Extract the (X, Y) coordinate from the center of the cell holding the provided text.  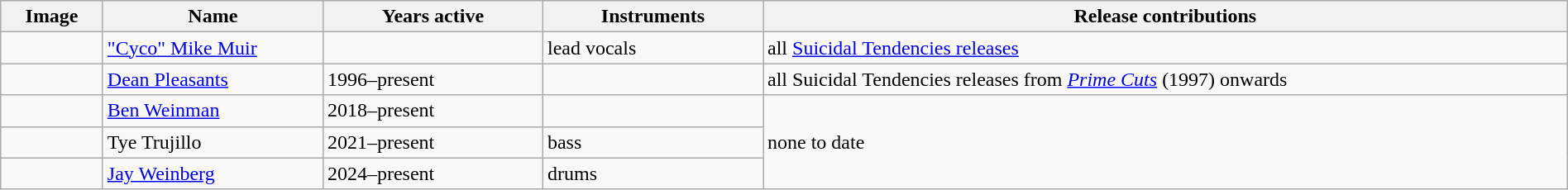
Years active (433, 17)
2024–present (433, 173)
"Cyco" Mike Muir (213, 48)
Tye Trujillo (213, 142)
all Suicidal Tendencies releases (1164, 48)
Dean Pleasants (213, 79)
lead vocals (653, 48)
Ben Weinman (213, 111)
Instruments (653, 17)
none to date (1164, 142)
Name (213, 17)
Image (52, 17)
2018–present (433, 111)
2021–present (433, 142)
all Suicidal Tendencies releases from Prime Cuts (1997) onwards (1164, 79)
1996–present (433, 79)
drums (653, 173)
Jay Weinberg (213, 173)
bass (653, 142)
Release contributions (1164, 17)
